Capture the cell that displays the provided text and extract its [X, Y] central coordinate. 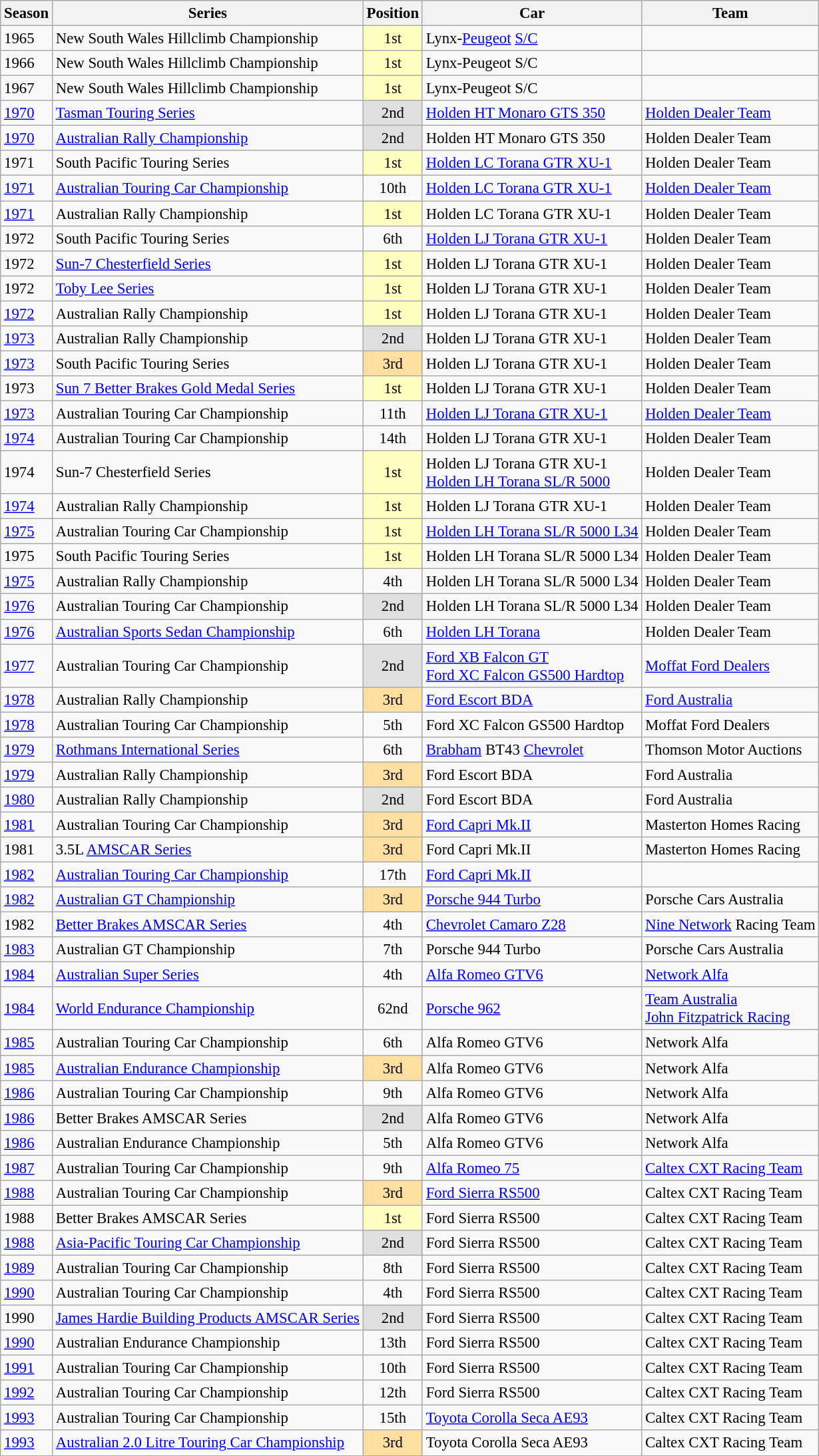
17th [393, 875]
Team [730, 13]
1966 [27, 63]
1965 [27, 39]
Australian Super Series [208, 975]
Ford XC Falcon GS500 Hardtop [531, 725]
1983 [27, 950]
1991 [27, 1368]
12th [393, 1393]
1989 [27, 1268]
Alfa Romeo 75 [531, 1168]
Australian Sports Sedan Championship [208, 632]
1980 [27, 800]
1967 [27, 89]
Brabham BT43 Chevrolet [531, 750]
James Hardie Building Products AMSCAR Series [208, 1318]
Rothmans International Series [208, 750]
14th [393, 439]
15th [393, 1418]
1977 [27, 665]
1992 [27, 1393]
Car [531, 13]
Thomson Motor Auctions [730, 750]
Nine Network Racing Team [730, 925]
8th [393, 1268]
Australian 2.0 Litre Touring Car Championship [208, 1443]
Tasman Touring Series [208, 113]
7th [393, 950]
13th [393, 1343]
Position [393, 13]
Asia-Pacific Touring Car Championship [208, 1243]
Porsche 962 [531, 1009]
11th [393, 413]
62nd [393, 1009]
Ford XB Falcon GTFord XC Falcon GS500 Hardtop [531, 665]
Series [208, 13]
Holden LJ Torana GTR XU-1Holden LH Torana SL/R 5000 [531, 472]
3.5L AMSCAR Series [208, 850]
Chevrolet Camaro Z28 [531, 925]
1987 [27, 1168]
Sun 7 Better Brakes Gold Medal Series [208, 389]
World Endurance Championship [208, 1009]
Season [27, 13]
Team AustraliaJohn Fitzpatrick Racing [730, 1009]
Holden LH Torana [531, 632]
Toby Lee Series [208, 288]
